Determine the [X, Y] coordinate at the center of the cell enclosing the given text.  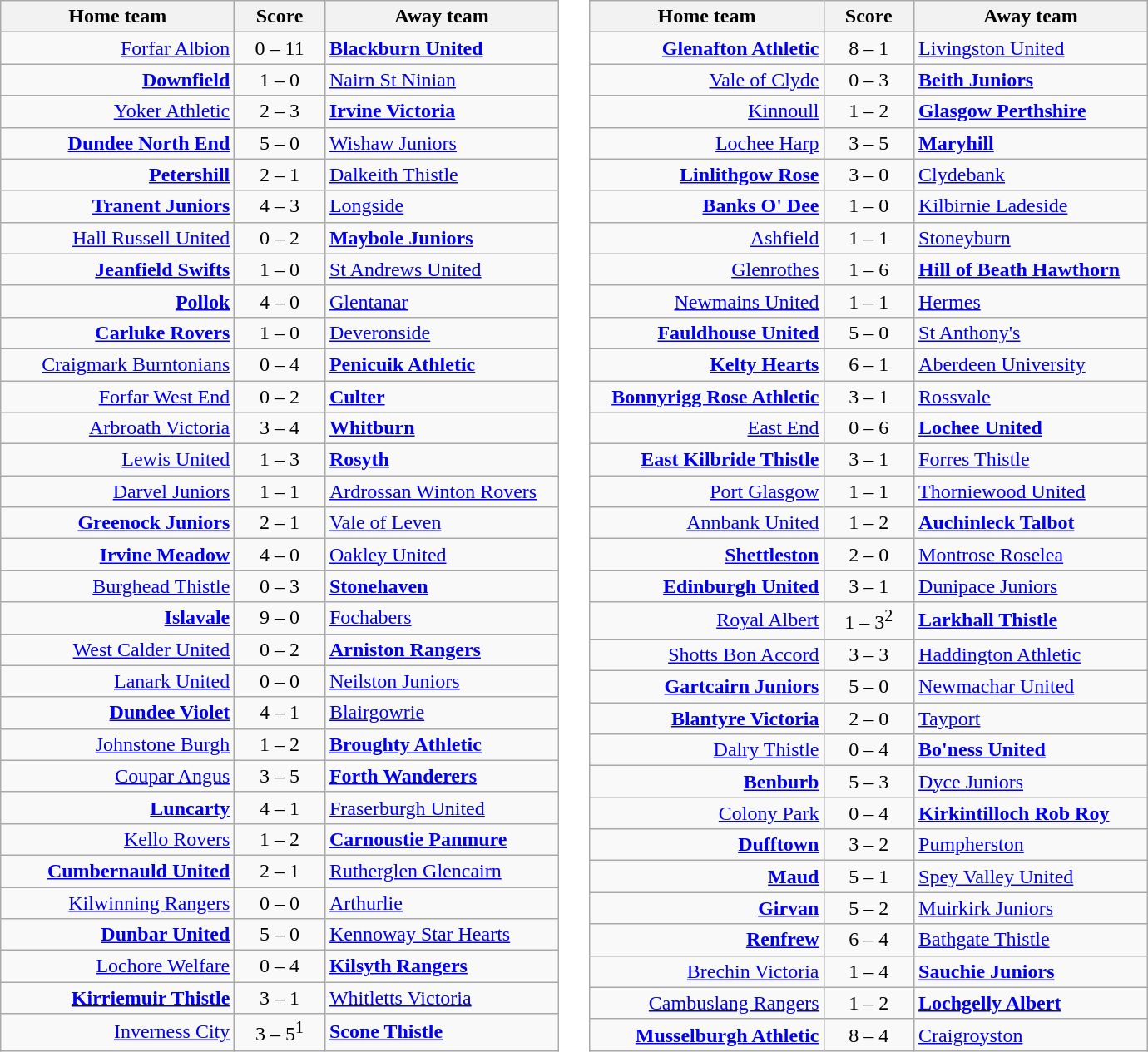
6 – 4 [868, 940]
Inverness City [118, 1033]
Maybole Juniors [441, 238]
Musselburgh Athletic [707, 1035]
Fraserburgh United [441, 808]
Irvine Victoria [441, 111]
Rosyth [441, 460]
Newmachar United [1032, 687]
Kennoway Star Hearts [441, 935]
Dalry Thistle [707, 750]
Blantyre Victoria [707, 719]
Tranent Juniors [118, 206]
Haddington Athletic [1032, 654]
6 – 1 [868, 364]
1 – 4 [868, 971]
Yoker Athletic [118, 111]
Pumpherston [1032, 845]
Dundee Violet [118, 713]
Colony Park [707, 813]
5 – 2 [868, 908]
St Andrews United [441, 269]
Kilsyth Rangers [441, 966]
Royal Albert [707, 620]
Carluke Rovers [118, 333]
Larkhall Thistle [1032, 620]
Johnstone Burgh [118, 744]
Muirkirk Juniors [1032, 908]
Ardrossan Winton Rovers [441, 491]
Hermes [1032, 301]
Greenock Juniors [118, 523]
Girvan [707, 908]
Arthurlie [441, 902]
Bo'ness United [1032, 750]
1 – 32 [868, 620]
Fochabers [441, 618]
4 – 3 [280, 206]
Kilbirnie Ladeside [1032, 206]
Islavale [118, 618]
Forth Wanderers [441, 776]
Scone Thistle [441, 1033]
East Kilbride Thistle [707, 460]
Deveronside [441, 333]
0 – 11 [280, 48]
Brechin Victoria [707, 971]
Thorniewood United [1032, 491]
Stoneyburn [1032, 238]
Spey Valley United [1032, 877]
Whitburn [441, 428]
Carnoustie Panmure [441, 839]
3 – 3 [868, 654]
Lochee United [1032, 428]
Arniston Rangers [441, 649]
Rutherglen Glencairn [441, 871]
Maud [707, 877]
Bathgate Thistle [1032, 940]
Shettleston [707, 555]
Oakley United [441, 555]
Glasgow Perthshire [1032, 111]
Jeanfield Swifts [118, 269]
Newmains United [707, 301]
Culter [441, 397]
Kirriemuir Thistle [118, 998]
Craigmark Burntonians [118, 364]
Blackburn United [441, 48]
Glentanar [441, 301]
Kello Rovers [118, 839]
Vale of Leven [441, 523]
Dufftown [707, 845]
Nairn St Ninian [441, 80]
Linlithgow Rose [707, 175]
3 – 0 [868, 175]
Burghead Thistle [118, 586]
Lochee Harp [707, 143]
Dunbar United [118, 935]
Gartcairn Juniors [707, 687]
9 – 0 [280, 618]
Penicuik Athletic [441, 364]
Wishaw Juniors [441, 143]
Dundee North End [118, 143]
Broughty Athletic [441, 744]
Hill of Beath Hawthorn [1032, 269]
Lewis United [118, 460]
Banks O' Dee [707, 206]
3 – 51 [280, 1033]
Pollok [118, 301]
Lochore Welfare [118, 966]
Darvel Juniors [118, 491]
Glenafton Athletic [707, 48]
Dunipace Juniors [1032, 586]
Kelty Hearts [707, 364]
Aberdeen University [1032, 364]
Cambuslang Rangers [707, 1003]
1 – 6 [868, 269]
Sauchie Juniors [1032, 971]
Annbank United [707, 523]
Downfield [118, 80]
Bonnyrigg Rose Athletic [707, 397]
Stonehaven [441, 586]
3 – 4 [280, 428]
5 – 1 [868, 877]
Renfrew [707, 940]
Glenrothes [707, 269]
3 – 2 [868, 845]
Clydebank [1032, 175]
2 – 3 [280, 111]
Port Glasgow [707, 491]
Rossvale [1032, 397]
Fauldhouse United [707, 333]
Forres Thistle [1032, 460]
Coupar Angus [118, 776]
Kilwinning Rangers [118, 902]
0 – 6 [868, 428]
Petershill [118, 175]
Blairgowrie [441, 713]
Dyce Juniors [1032, 782]
Montrose Roselea [1032, 555]
Longside [441, 206]
Livingston United [1032, 48]
Tayport [1032, 719]
West Calder United [118, 649]
8 – 4 [868, 1035]
Whitletts Victoria [441, 998]
Craigroyston [1032, 1035]
East End [707, 428]
Forfar West End [118, 397]
Hall Russell United [118, 238]
Irvine Meadow [118, 555]
St Anthony's [1032, 333]
8 – 1 [868, 48]
Benburb [707, 782]
Luncarty [118, 808]
Shotts Bon Accord [707, 654]
Kinnoull [707, 111]
1 – 3 [280, 460]
Vale of Clyde [707, 80]
5 – 3 [868, 782]
Edinburgh United [707, 586]
Maryhill [1032, 143]
Lanark United [118, 681]
Beith Juniors [1032, 80]
Lochgelly Albert [1032, 1003]
Arbroath Victoria [118, 428]
Neilston Juniors [441, 681]
Auchinleck Talbot [1032, 523]
Forfar Albion [118, 48]
Kirkintilloch Rob Roy [1032, 813]
Dalkeith Thistle [441, 175]
Cumbernauld United [118, 871]
Ashfield [707, 238]
